Output the [x, y] coordinate of the center of the cell containing the given text.  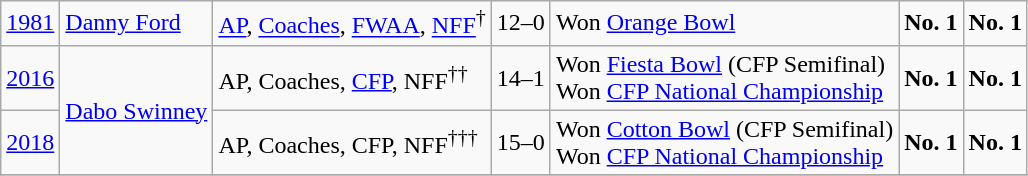
2018 [30, 142]
15–0 [520, 142]
12–0 [520, 24]
2016 [30, 78]
Won Orange Bowl [724, 24]
AP, Coaches, FWAA, NFF† [352, 24]
14–1 [520, 78]
Won Cotton Bowl (CFP Semifinal)Won CFP National Championship [724, 142]
1981 [30, 24]
Won Fiesta Bowl (CFP Semifinal)Won CFP National Championship [724, 78]
AP, Coaches, CFP, NFF††† [352, 142]
Dabo Swinney [136, 110]
Danny Ford [136, 24]
AP, Coaches, CFP, NFF†† [352, 78]
